Detect which cell encompasses the target text, then output its (x, y) center coordinate. 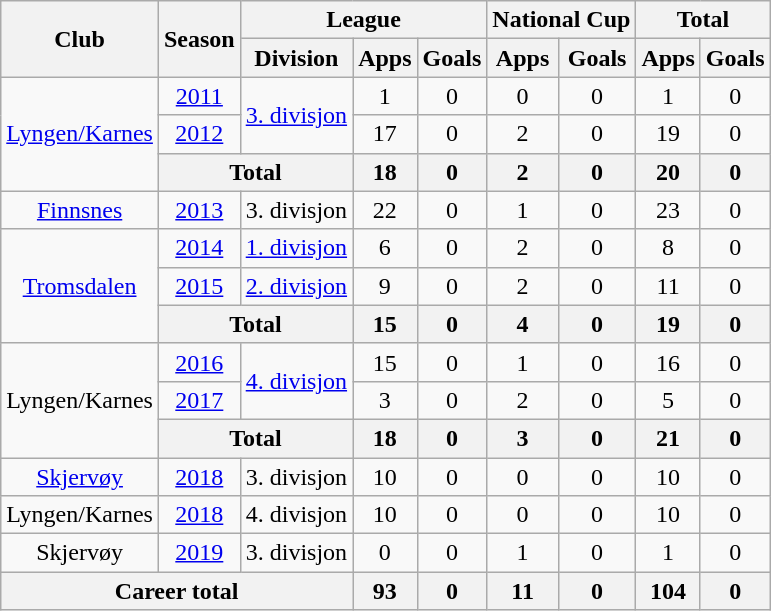
21 (668, 438)
1. divisjon (296, 248)
2011 (199, 96)
8 (668, 248)
Finnsnes (80, 210)
9 (385, 286)
4 (523, 324)
2019 (199, 553)
2013 (199, 210)
104 (668, 591)
22 (385, 210)
2014 (199, 248)
23 (668, 210)
Career total (177, 591)
17 (385, 134)
League (364, 20)
Division (296, 58)
16 (668, 362)
20 (668, 172)
5 (668, 400)
2012 (199, 134)
Club (80, 39)
Season (199, 39)
National Cup (562, 20)
6 (385, 248)
93 (385, 591)
2. divisjon (296, 286)
2016 (199, 362)
2015 (199, 286)
2017 (199, 400)
Tromsdalen (80, 286)
